From the cell containing the given text, extract its center point as (X, Y) coordinate. 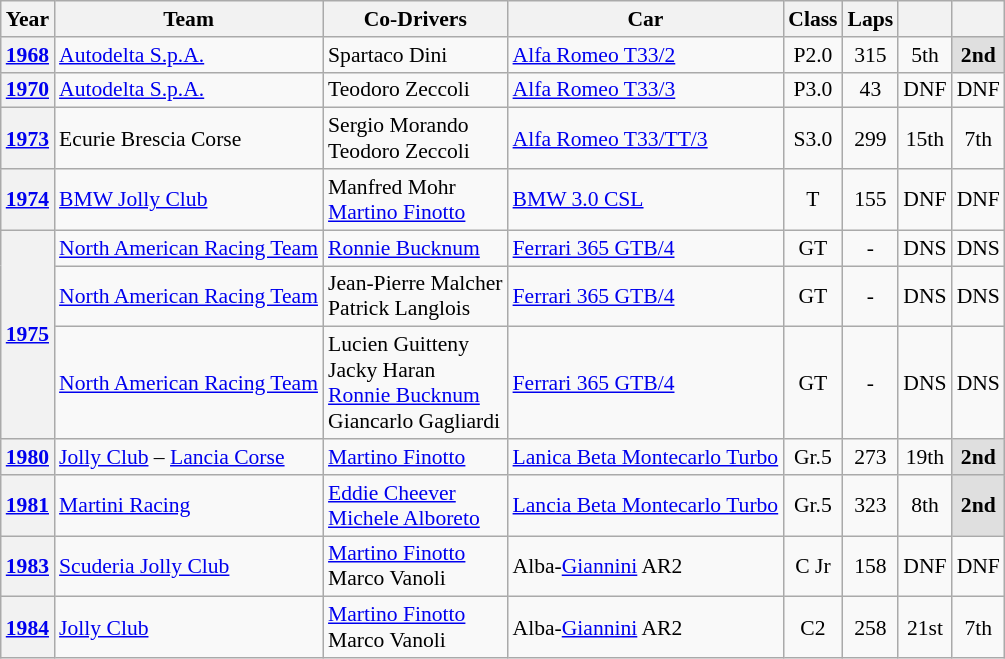
Alfa Romeo T33/3 (646, 90)
8th (924, 506)
C2 (812, 628)
Jolly Club (188, 628)
1974 (28, 200)
Alfa Romeo T33/TT/3 (646, 138)
Manfred Mohr Martino Finotto (416, 200)
Sergio Morando Teodoro Zeccoli (416, 138)
BMW 3.0 CSL (646, 200)
1975 (28, 334)
5th (924, 55)
323 (871, 506)
19th (924, 457)
Team (188, 19)
Car (646, 19)
21st (924, 628)
Eddie Cheever Michele Alboreto (416, 506)
Spartaco Dini (416, 55)
Ecurie Brescia Corse (188, 138)
155 (871, 200)
315 (871, 55)
Class (812, 19)
Martino Finotto (416, 457)
P2.0 (812, 55)
1981 (28, 506)
1980 (28, 457)
Laps (871, 19)
C Jr (812, 566)
Teodoro Zeccoli (416, 90)
1984 (28, 628)
BMW Jolly Club (188, 200)
S3.0 (812, 138)
Lanica Beta Montecarlo Turbo (646, 457)
Ronnie Bucknum (416, 248)
Lancia Beta Montecarlo Turbo (646, 506)
43 (871, 90)
P3.0 (812, 90)
1973 (28, 138)
158 (871, 566)
Jolly Club – Lancia Corse (188, 457)
Co-Drivers (416, 19)
1968 (28, 55)
1983 (28, 566)
15th (924, 138)
1970 (28, 90)
273 (871, 457)
299 (871, 138)
Lucien Guitteny Jacky Haran Ronnie Bucknum Giancarlo Gagliardi (416, 383)
258 (871, 628)
T (812, 200)
Year (28, 19)
Alfa Romeo T33/2 (646, 55)
Jean-Pierre Malcher Patrick Langlois (416, 296)
Martini Racing (188, 506)
Scuderia Jolly Club (188, 566)
